Detect which cell encompasses the target text, then output its (X, Y) center coordinate. 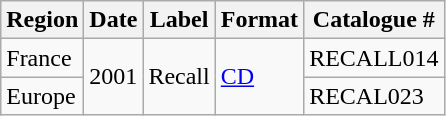
Date (114, 20)
RECAL023 (374, 96)
Region (42, 20)
Label (179, 20)
France (42, 58)
Catalogue # (374, 20)
Europe (42, 96)
RECALL014 (374, 58)
Recall (179, 77)
2001 (114, 77)
CD (259, 77)
Format (259, 20)
